Pinpoint the cell where the given text exists, returning its (X, Y) midpoint coordinate. 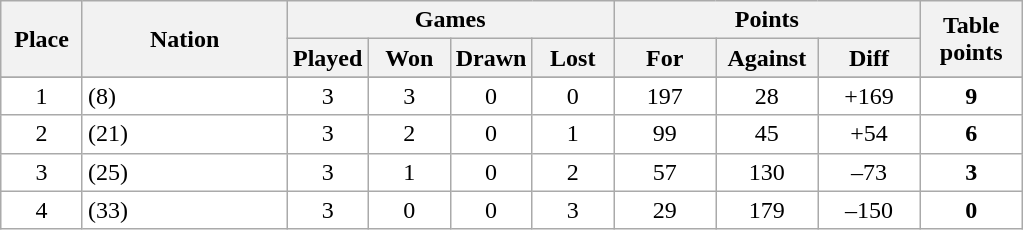
For (665, 58)
45 (767, 134)
197 (665, 96)
Won (409, 58)
9 (971, 96)
Place (42, 39)
Played (328, 58)
–73 (869, 172)
(8) (184, 96)
Tablepoints (971, 39)
Games (450, 20)
(21) (184, 134)
+169 (869, 96)
Nation (184, 39)
179 (767, 210)
(25) (184, 172)
6 (971, 134)
28 (767, 96)
Drawn (491, 58)
57 (665, 172)
130 (767, 172)
99 (665, 134)
Points (767, 20)
Lost (573, 58)
–150 (869, 210)
Against (767, 58)
29 (665, 210)
Diff (869, 58)
+54 (869, 134)
(33) (184, 210)
4 (42, 210)
